Find where the given text appears and provide that cell's center as [X, Y] coordinate. 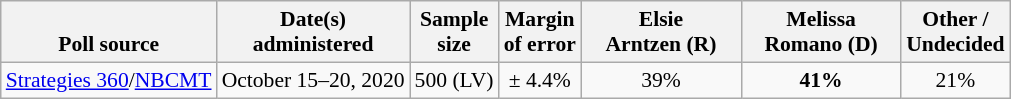
± 4.4% [540, 80]
ElsieArntzen (R) [661, 32]
MelissaRomano (D) [821, 32]
Marginof error [540, 32]
41% [821, 80]
Samplesize [454, 32]
October 15–20, 2020 [314, 80]
39% [661, 80]
Poll source [109, 32]
Strategies 360/NBCMT [109, 80]
Other /Undecided [955, 32]
500 (LV) [454, 80]
21% [955, 80]
Date(s)administered [314, 32]
